For the text-containing cell, return its midpoint in [X, Y] coordinate format. 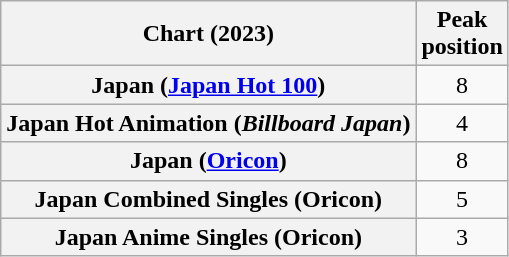
Peakposition [462, 34]
Japan (Oricon) [208, 161]
Chart (2023) [208, 34]
Japan (Japan Hot 100) [208, 85]
Japan Anime Singles (Oricon) [208, 237]
Japan Hot Animation (Billboard Japan) [208, 123]
3 [462, 237]
5 [462, 199]
4 [462, 123]
Japan Combined Singles (Oricon) [208, 199]
